Search for the cell housing the specified text and yield its [x, y] center coordinate. 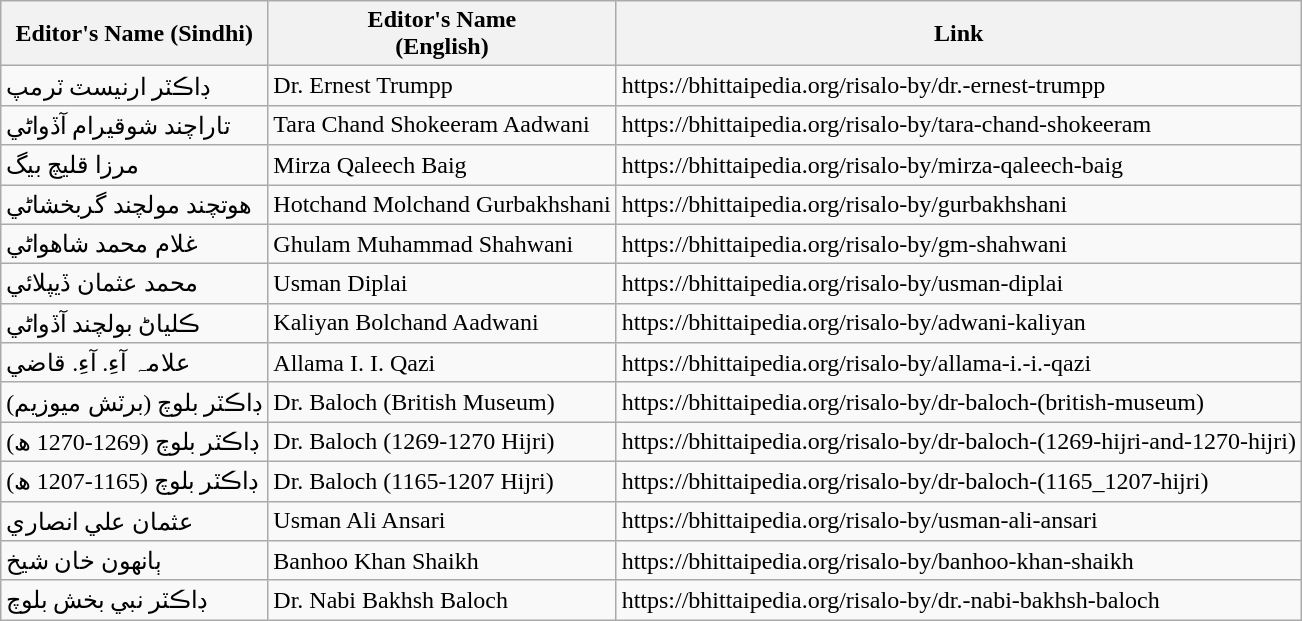
علامہ آءِ. آءِ. قاضي [134, 363]
Allama I. I. Qazi [442, 363]
Dr. Baloch (1269-1270 Hijri) [442, 442]
https://bhittaipedia.org/risalo-by/mirza-qaleech-baig [958, 165]
ڊاڪٽر بلوچ (1165-1207 ھ) [134, 481]
https://bhittaipedia.org/risalo-by/adwani-kaliyan [958, 323]
https://bhittaipedia.org/risalo-by/dr.-ernest-trumpp [958, 86]
Mirza Qaleech Baig [442, 165]
ڪلياڻ بولچند آڏواڻي [134, 323]
Kaliyan Bolchand Aadwani [442, 323]
ٻانهون خان شيخ [134, 561]
https://bhittaipedia.org/risalo-by/usman-diplai [958, 284]
Ghulam Muhammad Shahwani [442, 244]
تاراچند شوقيرام آڏواڻي [134, 125]
عثمان علي انصاري [134, 521]
Dr. Nabi Bakhsh Baloch [442, 600]
https://bhittaipedia.org/risalo-by/dr-baloch-(1269-hijri-and-1270-hijri) [958, 442]
https://bhittaipedia.org/risalo-by/dr-baloch-(british-museum) [958, 402]
https://bhittaipedia.org/risalo-by/gurbakhshani [958, 204]
غلام محمد شاھواڻي [134, 244]
https://bhittaipedia.org/risalo-by/dr-baloch-(1165_1207-hijri) [958, 481]
محمد عثمان ڏيپلائي [134, 284]
Usman Ali Ansari [442, 521]
Dr. Baloch (British Museum) [442, 402]
Tara Chand Shokeeram Aadwani [442, 125]
ھوتچند مولچند گربخشاڻي [134, 204]
Editor's Name (Sindhi) [134, 34]
Dr. Baloch (1165-1207 Hijri) [442, 481]
Dr. Ernest Trumpp [442, 86]
Editor's Name(English) [442, 34]
https://bhittaipedia.org/risalo-by/allama-i.-i.-qazi [958, 363]
ڊاڪٽر بلوچ (برٽش ميوزيم) [134, 402]
https://bhittaipedia.org/risalo-by/tara-chand-shokeeram [958, 125]
https://bhittaipedia.org/risalo-by/usman-ali-ansari [958, 521]
مرزا قليچ بيگ [134, 165]
https://bhittaipedia.org/risalo-by/banhoo-khan-shaikh [958, 561]
ڊاڪٽر ارنيسٽ ٽرمپ [134, 86]
Link [958, 34]
Usman Diplai [442, 284]
https://bhittaipedia.org/risalo-by/gm-shahwani [958, 244]
Banhoo Khan Shaikh [442, 561]
https://bhittaipedia.org/risalo-by/dr.-nabi-bakhsh-baloch [958, 600]
ڊاڪٽر بلوچ (1269-1270 ھ) [134, 442]
ڊاڪٽر نبي بخش بلوچ [134, 600]
Hotchand Molchand Gurbakhshani [442, 204]
